Identify which cell holds the provided text, then report its (X, Y) central coordinate. 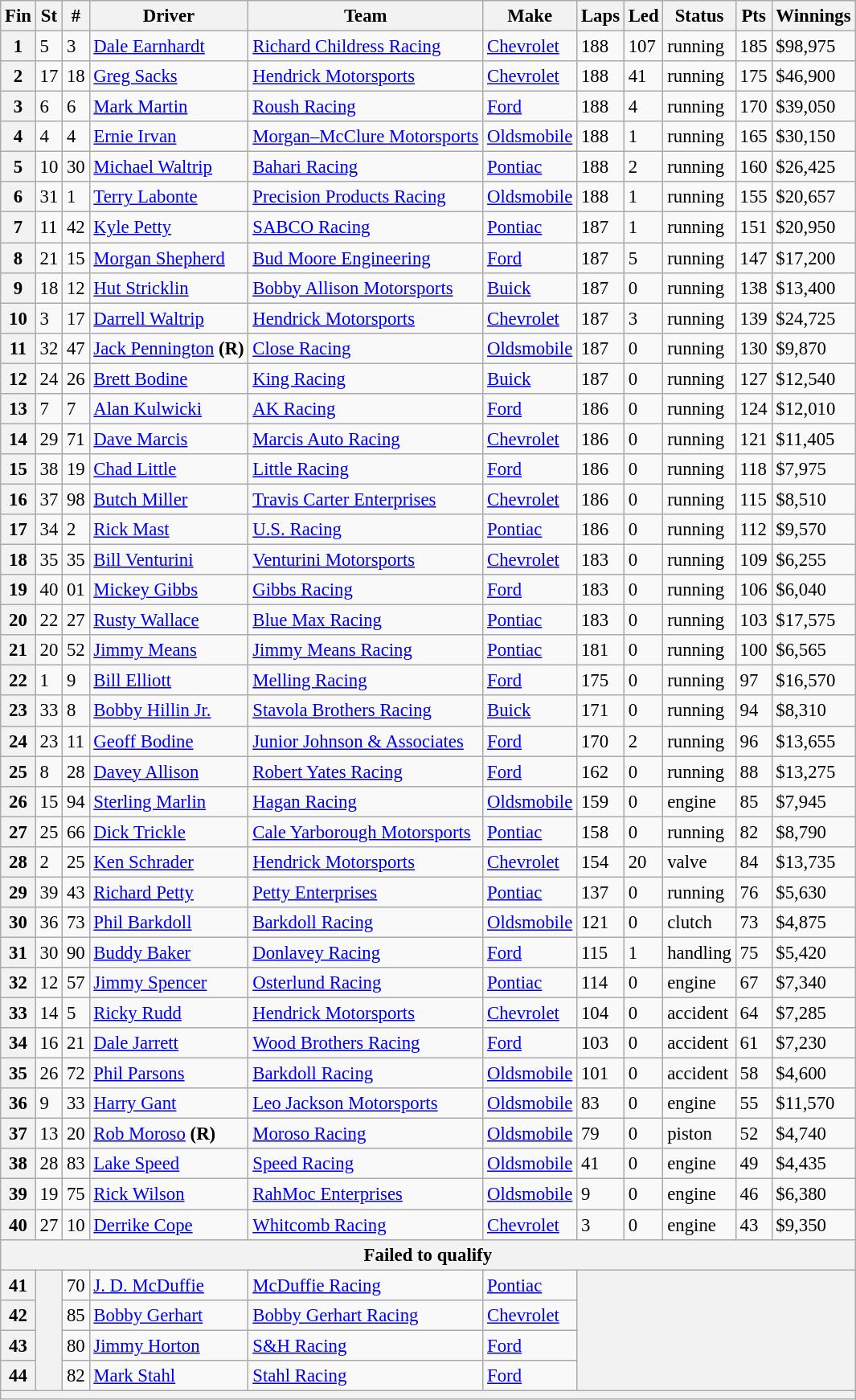
Phil Parsons (169, 1074)
55 (754, 1103)
114 (601, 983)
$7,230 (813, 1043)
Osterlund Racing (366, 983)
$30,150 (813, 137)
$4,435 (813, 1165)
109 (754, 560)
106 (754, 590)
$20,950 (813, 227)
Leo Jackson Motorsports (366, 1103)
valve (699, 862)
$4,740 (813, 1134)
Ernie Irvan (169, 137)
124 (754, 409)
162 (601, 772)
Chad Little (169, 469)
Bobby Gerhart Racing (366, 1315)
160 (754, 167)
Venturini Motorsports (366, 560)
67 (754, 983)
St (48, 16)
Marcis Auto Racing (366, 439)
44 (18, 1376)
Richard Childress Racing (366, 47)
$5,420 (813, 952)
$4,600 (813, 1074)
Blue Max Racing (366, 620)
Dick Trickle (169, 832)
Wood Brothers Racing (366, 1043)
$9,350 (813, 1225)
Laps (601, 16)
181 (601, 650)
$7,340 (813, 983)
$24,725 (813, 318)
151 (754, 227)
piston (699, 1134)
Kyle Petty (169, 227)
Pts (754, 16)
$39,050 (813, 107)
Travis Carter Enterprises (366, 499)
Morgan–McClure Motorsports (366, 137)
Gibbs Racing (366, 590)
47 (76, 348)
$13,655 (813, 741)
127 (754, 379)
Rick Wilson (169, 1194)
Jimmy Means Racing (366, 650)
70 (76, 1285)
90 (76, 952)
Rick Mast (169, 530)
$13,400 (813, 288)
101 (601, 1074)
Melling Racing (366, 681)
Precision Products Racing (366, 197)
Bobby Allison Motorsports (366, 288)
Speed Racing (366, 1165)
64 (754, 1013)
$7,285 (813, 1013)
Led (643, 16)
$26,425 (813, 167)
96 (754, 741)
158 (601, 832)
Bill Venturini (169, 560)
58 (754, 1074)
King Racing (366, 379)
66 (76, 832)
Jimmy Horton (169, 1345)
104 (601, 1013)
Winnings (813, 16)
Harry Gant (169, 1103)
Lake Speed (169, 1165)
139 (754, 318)
Dale Jarrett (169, 1043)
130 (754, 348)
Little Racing (366, 469)
Brett Bodine (169, 379)
$7,945 (813, 801)
159 (601, 801)
Stahl Racing (366, 1376)
80 (76, 1345)
49 (754, 1165)
Mark Martin (169, 107)
Status (699, 16)
$13,275 (813, 772)
Bobby Hillin Jr. (169, 711)
$12,010 (813, 409)
Driver (169, 16)
Dave Marcis (169, 439)
137 (601, 892)
Stavola Brothers Racing (366, 711)
Rusty Wallace (169, 620)
Michael Waltrip (169, 167)
57 (76, 983)
Make (530, 16)
Bill Elliott (169, 681)
Dale Earnhardt (169, 47)
Jimmy Spencer (169, 983)
$4,875 (813, 923)
S&H Racing (366, 1345)
$6,040 (813, 590)
Sterling Marlin (169, 801)
Bud Moore Engineering (366, 258)
Close Racing (366, 348)
107 (643, 47)
Junior Johnson & Associates (366, 741)
Cale Yarborough Motorsports (366, 832)
$17,200 (813, 258)
$17,575 (813, 620)
$6,255 (813, 560)
Geoff Bodine (169, 741)
$9,870 (813, 348)
Buddy Baker (169, 952)
72 (76, 1074)
$5,630 (813, 892)
Phil Barkdoll (169, 923)
handling (699, 952)
$11,570 (813, 1103)
$9,570 (813, 530)
AK Racing (366, 409)
Fin (18, 16)
Darrell Waltrip (169, 318)
Bahari Racing (366, 167)
Failed to qualify (428, 1255)
97 (754, 681)
Rob Moroso (R) (169, 1134)
Roush Racing (366, 107)
155 (754, 197)
Davey Allison (169, 772)
Whitcomb Racing (366, 1225)
01 (76, 590)
RahMoc Enterprises (366, 1194)
$11,405 (813, 439)
$12,540 (813, 379)
171 (601, 711)
185 (754, 47)
Donlavey Racing (366, 952)
100 (754, 650)
98 (76, 499)
$6,565 (813, 650)
79 (601, 1134)
$7,975 (813, 469)
84 (754, 862)
Hut Stricklin (169, 288)
Alan Kulwicki (169, 409)
165 (754, 137)
Ricky Rudd (169, 1013)
Morgan Shepherd (169, 258)
$8,310 (813, 711)
Team (366, 16)
$16,570 (813, 681)
$8,790 (813, 832)
U.S. Racing (366, 530)
Bobby Gerhart (169, 1315)
76 (754, 892)
Mickey Gibbs (169, 590)
88 (754, 772)
Hagan Racing (366, 801)
Derrike Cope (169, 1225)
Jack Pennington (R) (169, 348)
$8,510 (813, 499)
SABCO Racing (366, 227)
J. D. McDuffie (169, 1285)
154 (601, 862)
Jimmy Means (169, 650)
$98,975 (813, 47)
118 (754, 469)
Mark Stahl (169, 1376)
Moroso Racing (366, 1134)
147 (754, 258)
McDuffie Racing (366, 1285)
$20,657 (813, 197)
61 (754, 1043)
Robert Yates Racing (366, 772)
# (76, 16)
138 (754, 288)
$13,735 (813, 862)
Richard Petty (169, 892)
46 (754, 1194)
Petty Enterprises (366, 892)
71 (76, 439)
Butch Miller (169, 499)
112 (754, 530)
Ken Schrader (169, 862)
clutch (699, 923)
Greg Sacks (169, 76)
$46,900 (813, 76)
Terry Labonte (169, 197)
$6,380 (813, 1194)
